Locate the cell with the specified text and output its [x, y] center coordinate. 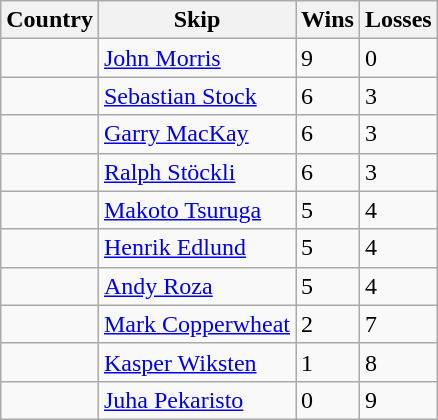
1 [328, 362]
Ralph Stöckli [196, 172]
Skip [196, 20]
John Morris [196, 58]
Country [50, 20]
Juha Pekaristo [196, 400]
8 [398, 362]
Henrik Edlund [196, 248]
Mark Copperwheat [196, 324]
Wins [328, 20]
Kasper Wiksten [196, 362]
Makoto Tsuruga [196, 210]
Andy Roza [196, 286]
2 [328, 324]
Sebastian Stock [196, 96]
Losses [398, 20]
Garry MacKay [196, 134]
7 [398, 324]
